Search for the cell housing the specified text and yield its (X, Y) center coordinate. 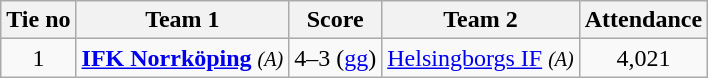
IFK Norrköping (A) (182, 58)
1 (38, 58)
Attendance (643, 20)
Team 2 (481, 20)
Score (336, 20)
4,021 (643, 58)
Helsingborgs IF (A) (481, 58)
Tie no (38, 20)
4–3 (gg) (336, 58)
Team 1 (182, 20)
